Scan for the cell matching the given text and deliver its (x, y) coordinate at center. 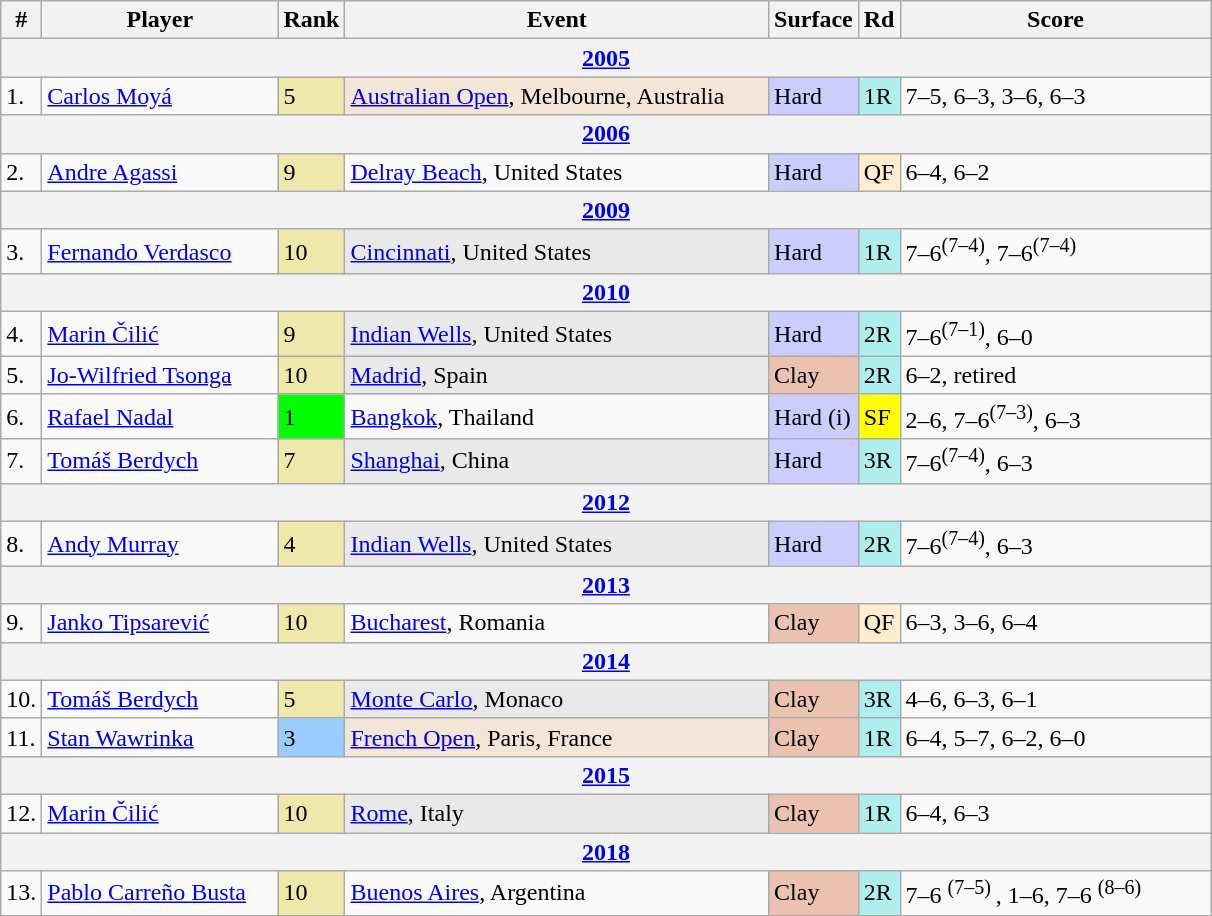
2006 (606, 134)
Bucharest, Romania (557, 623)
Pablo Carreño Busta (160, 894)
6. (22, 416)
Monte Carlo, Monaco (557, 699)
Buenos Aires, Argentina (557, 894)
Delray Beach, United States (557, 172)
6–4, 6–3 (1056, 813)
7–6(7–1), 6–0 (1056, 334)
2005 (606, 58)
8. (22, 544)
1. (22, 96)
Australian Open, Melbourne, Australia (557, 96)
1 (312, 416)
6–4, 6–2 (1056, 172)
Rd (879, 20)
7–5, 6–3, 3–6, 6–3 (1056, 96)
Cincinnati, United States (557, 252)
French Open, Paris, France (557, 737)
6–2, retired (1056, 375)
Score (1056, 20)
3 (312, 737)
9. (22, 623)
13. (22, 894)
Rank (312, 20)
11. (22, 737)
4–6, 6–3, 6–1 (1056, 699)
Janko Tipsarević (160, 623)
Event (557, 20)
2013 (606, 585)
Rome, Italy (557, 813)
2009 (606, 210)
2018 (606, 852)
2. (22, 172)
10. (22, 699)
7–6(7–4), 7–6(7–4) (1056, 252)
2–6, 7–6(7–3), 6–3 (1056, 416)
2010 (606, 293)
5. (22, 375)
Rafael Nadal (160, 416)
3. (22, 252)
Bangkok, Thailand (557, 416)
Shanghai, China (557, 462)
Player (160, 20)
7 (312, 462)
Andy Murray (160, 544)
Jo-Wilfried Tsonga (160, 375)
4 (312, 544)
7. (22, 462)
12. (22, 813)
# (22, 20)
6–3, 3–6, 6–4 (1056, 623)
Andre Agassi (160, 172)
4. (22, 334)
2012 (606, 502)
Surface (814, 20)
Carlos Moyá (160, 96)
Fernando Verdasco (160, 252)
SF (879, 416)
7–6 (7–5) , 1–6, 7–6 (8–6) (1056, 894)
Hard (i) (814, 416)
6–4, 5–7, 6–2, 6–0 (1056, 737)
2015 (606, 775)
Stan Wawrinka (160, 737)
2014 (606, 661)
Madrid, Spain (557, 375)
